Locate the cell with the specified text and output its [X, Y] center coordinate. 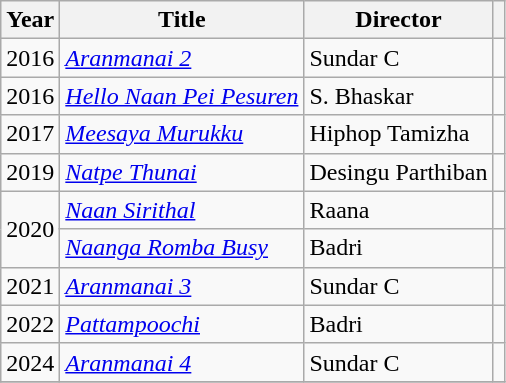
S. Bhaskar [398, 96]
2021 [30, 286]
Aranmanai 4 [182, 362]
Naanga Romba Busy [182, 248]
Aranmanai 2 [182, 58]
2017 [30, 134]
Natpe Thunai [182, 172]
2022 [30, 324]
2019 [30, 172]
Raana [398, 210]
Desingu Parthiban [398, 172]
Pattampoochi [182, 324]
Meesaya Murukku [182, 134]
Year [30, 20]
Title [182, 20]
Naan Sirithal [182, 210]
Aranmanai 3 [182, 286]
Hiphop Tamizha [398, 134]
2024 [30, 362]
Hello Naan Pei Pesuren [182, 96]
2020 [30, 229]
Director [398, 20]
